Search for the cell housing the specified text and yield its [X, Y] center coordinate. 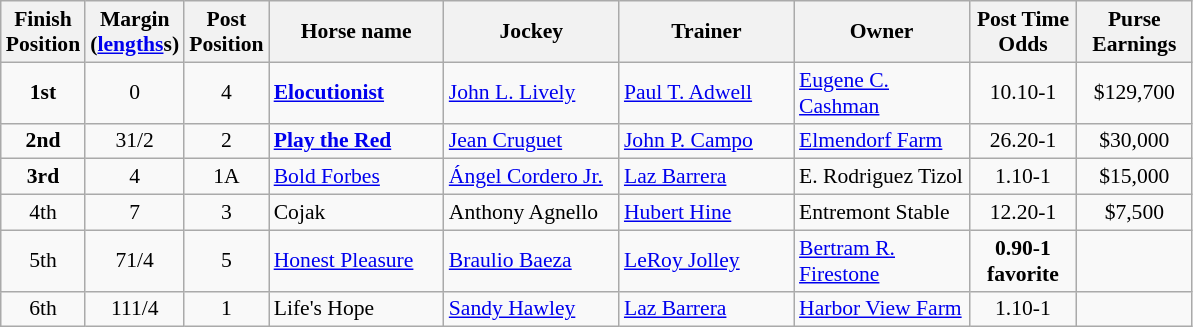
2 [226, 141]
0 [134, 92]
John P. Campo [706, 141]
5 [226, 260]
Sandy Hawley [532, 309]
John L. Lively [532, 92]
Jean Cruguet [532, 141]
Elmendorf Farm [882, 141]
Bold Forbes [356, 177]
1 [226, 309]
Ángel Cordero Jr. [532, 177]
Owner [882, 32]
6th [43, 309]
5th [43, 260]
Entremont Stable [882, 213]
Post Time Odds [1023, 32]
E. Rodriguez Tizol [882, 177]
12.20-1 [1023, 213]
$30,000 [1134, 141]
Hubert Hine [706, 213]
10.10-1 [1023, 92]
Purse Earnings [1134, 32]
Harbor View Farm [882, 309]
$15,000 [1134, 177]
Margin (lengthss) [134, 32]
0.90-1 favorite [1023, 260]
$7,500 [1134, 213]
4th [43, 213]
Post Position [226, 32]
LeRoy Jolley [706, 260]
Bertram R. Firestone [882, 260]
3 [226, 213]
Honest Pleasure [356, 260]
26.20-1 [1023, 141]
3rd [43, 177]
Finish Position [43, 32]
Elocutionist [356, 92]
Life's Hope [356, 309]
1st [43, 92]
Jockey [532, 32]
Eugene C. Cashman [882, 92]
$129,700 [1134, 92]
7 [134, 213]
71/4 [134, 260]
Cojak [356, 213]
Paul T. Adwell [706, 92]
111/4 [134, 309]
Anthony Agnello [532, 213]
Horse name [356, 32]
1A [226, 177]
31/2 [134, 141]
2nd [43, 141]
Play the Red [356, 141]
Braulio Baeza [532, 260]
Trainer [706, 32]
